Provide the [X, Y] coordinate of the cell's center where the given text is located.  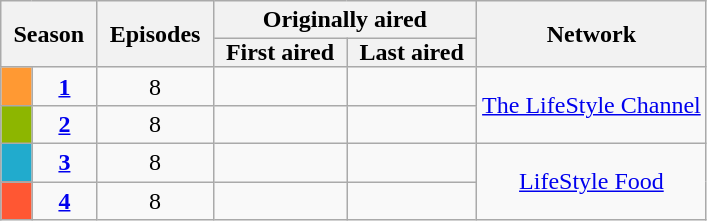
The LifeStyle Channel [592, 105]
3 [64, 162]
First aired [280, 53]
Originally aired [344, 20]
Network [592, 34]
LifeStyle Food [592, 181]
Season [49, 34]
1 [64, 86]
2 [64, 124]
4 [64, 201]
Episodes [155, 34]
Last aired [412, 53]
